Scan for the cell matching the given text and deliver its (x, y) coordinate at center. 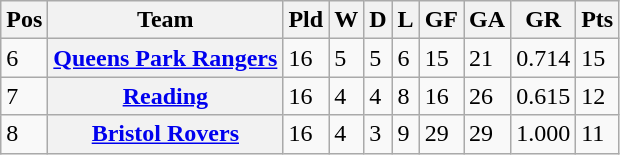
GF (441, 20)
Team (166, 20)
11 (598, 134)
GR (544, 20)
0.615 (544, 96)
Queens Park Rangers (166, 58)
7 (24, 96)
GA (488, 20)
1.000 (544, 134)
Pos (24, 20)
9 (406, 134)
D (378, 20)
12 (598, 96)
Pts (598, 20)
W (346, 20)
Bristol Rovers (166, 134)
Pld (306, 20)
L (406, 20)
Reading (166, 96)
21 (488, 58)
0.714 (544, 58)
26 (488, 96)
3 (378, 134)
